From the cell containing the given text, extract its center point as [X, Y] coordinate. 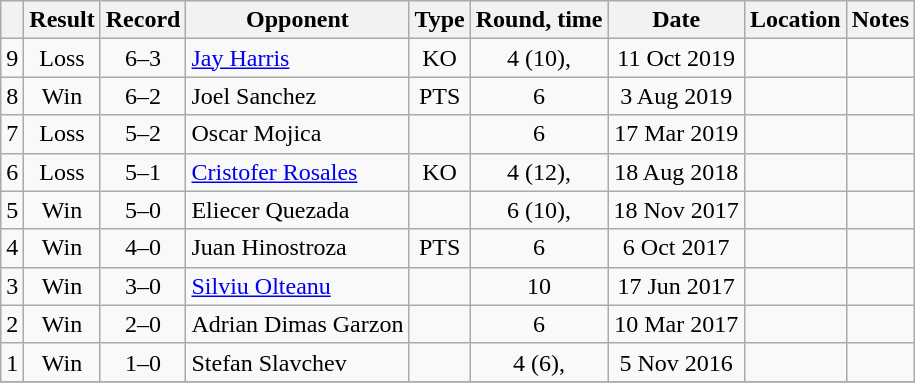
5–1 [143, 172]
17 Jun 2017 [676, 286]
Joel Sanchez [298, 96]
18 Nov 2017 [676, 210]
6 (10), [539, 210]
2–0 [143, 324]
Record [143, 20]
Opponent [298, 20]
7 [12, 134]
11 Oct 2019 [676, 58]
Location [795, 20]
17 Mar 2019 [676, 134]
Eliecer Quezada [298, 210]
Stefan Slavchev [298, 362]
4 (6), [539, 362]
Date [676, 20]
Oscar Mojica [298, 134]
Silviu Olteanu [298, 286]
4 (12), [539, 172]
18 Aug 2018 [676, 172]
6–2 [143, 96]
5 [12, 210]
6–3 [143, 58]
5–2 [143, 134]
4 [12, 248]
Result [62, 20]
6 Oct 2017 [676, 248]
Notes [880, 20]
3 Aug 2019 [676, 96]
Cristofer Rosales [298, 172]
Round, time [539, 20]
4–0 [143, 248]
4 (10), [539, 58]
3 [12, 286]
10 [539, 286]
3–0 [143, 286]
5 Nov 2016 [676, 362]
5–0 [143, 210]
8 [12, 96]
2 [12, 324]
Juan Hinostroza [298, 248]
1 [12, 362]
9 [12, 58]
10 Mar 2017 [676, 324]
Jay Harris [298, 58]
1–0 [143, 362]
Adrian Dimas Garzon [298, 324]
Type [440, 20]
